For the text-containing cell, return its midpoint in [X, Y] coordinate format. 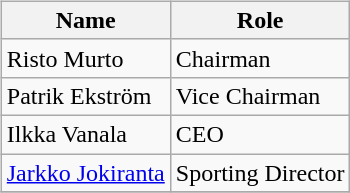
Risto Murto [86, 58]
Jarkko Jokiranta [86, 173]
Vice Chairman [260, 96]
Role [260, 20]
Ilkka Vanala [86, 134]
Name [86, 20]
CEO [260, 134]
Patrik Ekström [86, 96]
Chairman [260, 58]
Sporting Director [260, 173]
